For the text-containing cell, return its midpoint in (X, Y) coordinate format. 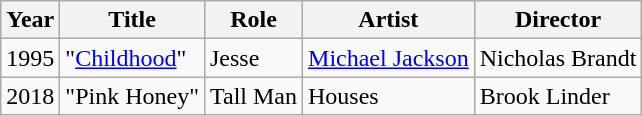
"Childhood" (132, 58)
Jesse (253, 58)
2018 (30, 96)
Role (253, 20)
Houses (389, 96)
Year (30, 20)
1995 (30, 58)
Title (132, 20)
Michael Jackson (389, 58)
Nicholas Brandt (558, 58)
Tall Man (253, 96)
Brook Linder (558, 96)
Director (558, 20)
Artist (389, 20)
"Pink Honey" (132, 96)
